Extract the (x, y) coordinate from the center of the cell holding the provided text.  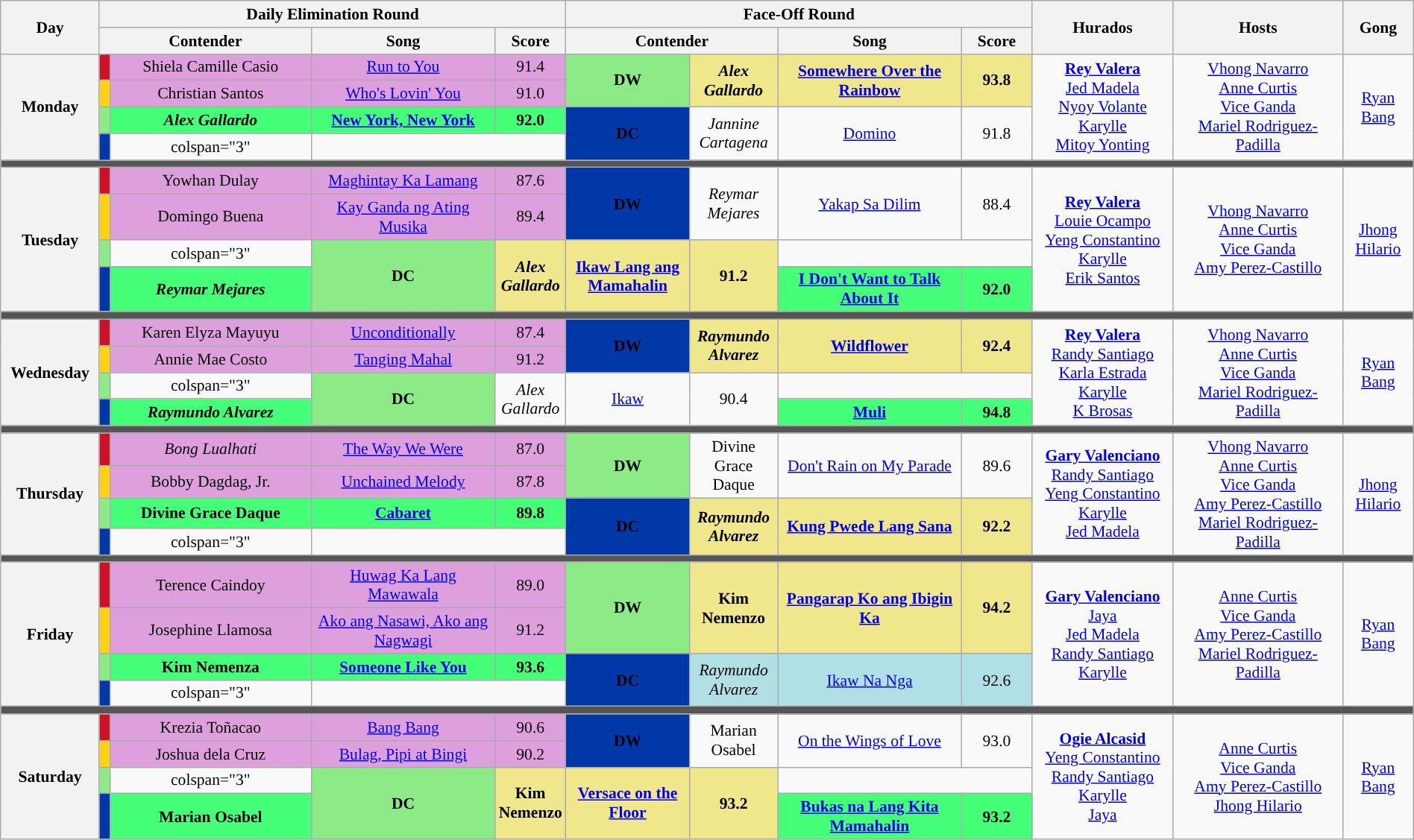
Face-Off Round (799, 14)
92.6 (996, 680)
Tuesday (51, 240)
Gary ValencianoJayaJed MadelaRandy SantiagoKarylle (1102, 635)
Rey ValeraLouie OcampoYeng ConstantinoKarylleErik Santos (1102, 240)
Rey ValeraRandy SantiagoKarla EstradaKarylleK Brosas (1102, 373)
Monday (51, 107)
89.8 (531, 513)
On the Wings of Love (870, 741)
Somewhere Over the Rainbow (870, 80)
Shiela Camille Casio (210, 67)
Wednesday (51, 373)
Unchained Melody (403, 481)
90.6 (531, 727)
94.2 (996, 608)
Maghintay Ka Lamang (403, 181)
Yakap Sa Dilim (870, 204)
89.4 (531, 218)
93.6 (531, 667)
90.4 (734, 400)
Tanging Mahal (403, 359)
Bukas na Lang Kita Mamahalin (870, 817)
Run to You (403, 67)
Christian Santos (210, 94)
Bulag, Pipi at Bingi (403, 754)
Vhong NavarroAnne CurtisVice GandaAmy Perez-CastilloMariel Rodriguez-Padilla (1257, 493)
Hurados (1102, 27)
Day (51, 27)
Wildflower (870, 346)
92.2 (996, 526)
Domingo Buena (210, 218)
87.0 (531, 449)
92.4 (996, 346)
Pangarap Ko ang Ibigin Ka (870, 608)
Daily Elimination Round (333, 14)
93.0 (996, 741)
Unconditionally (403, 333)
Josephine Llamosa (210, 631)
Ogie AlcasidYeng ConstantinoRandy SantiagoKarylleJaya (1102, 777)
Krezia Toñacao (210, 727)
The Way We Were (403, 449)
Ikaw Lang ang Mamahalin (628, 276)
90.2 (531, 754)
88.4 (996, 204)
Ikaw (628, 400)
87.8 (531, 481)
Huwag Ka Lang Mawawala (403, 586)
Cabaret (403, 513)
91.0 (531, 94)
Muli (870, 413)
91.4 (531, 67)
Gary ValencianoRandy SantiagoYeng ConstantinoKarylleJed Madela (1102, 493)
Bobby Dagdag, Jr. (210, 481)
93.8 (996, 80)
Kung Pwede Lang Sana (870, 526)
Kim Nemenza (210, 667)
Hosts (1257, 27)
87.6 (531, 181)
New York, New York (403, 121)
89.6 (996, 465)
87.4 (531, 333)
Versace on the Floor (628, 803)
Vhong NavarroAnne CurtisVice GandaAmy Perez-Castillo (1257, 240)
I Don't Want to Talk About It (870, 289)
91.8 (996, 134)
Thursday (51, 493)
Who's Lovin' You (403, 94)
Terence Caindoy (210, 586)
Ikaw Na Nga (870, 680)
Anne CurtisVice GandaAmy Perez-CastilloJhong Hilario (1257, 777)
Gong (1378, 27)
94.8 (996, 413)
Ako ang Nasawi, Ako ang Nagwagi (403, 631)
Bang Bang (403, 727)
Joshua dela Cruz (210, 754)
Rey ValeraJed MadelaNyoy VolanteKarylleMitoy Yonting (1102, 107)
Jannine Cartagena (734, 134)
Kay Ganda ng Ating Musika (403, 218)
Bong Lualhati (210, 449)
Anne CurtisVice GandaAmy Perez-CastilloMariel Rodriguez-Padilla (1257, 635)
Karen Elyza Mayuyu (210, 333)
Annie Mae Costo (210, 359)
Don't Rain on My Parade (870, 465)
89.0 (531, 586)
Friday (51, 635)
Domino (870, 134)
Saturday (51, 777)
Yowhan Dulay (210, 181)
Someone Like You (403, 667)
